Locate the cell with the specified text and output its (x, y) center coordinate. 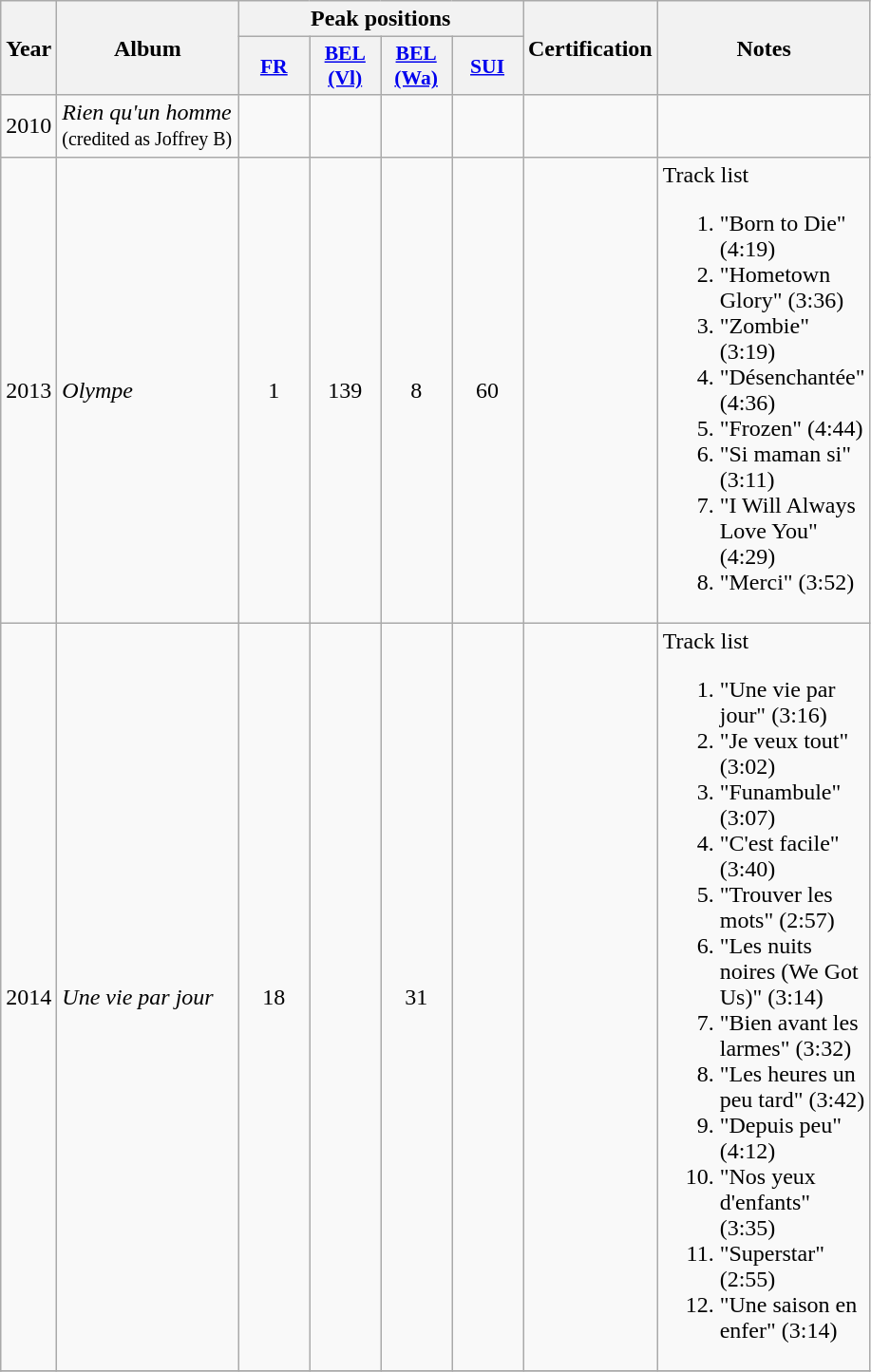
Peak positions (381, 19)
8 (416, 389)
Une vie par jour (148, 997)
FR (274, 66)
SUI (488, 66)
60 (488, 389)
2010 (28, 125)
BEL (Vl) (346, 66)
2013 (28, 389)
Notes (764, 47)
139 (346, 389)
Certification (590, 47)
31 (416, 997)
Year (28, 47)
Album (148, 47)
Olympe (148, 389)
BEL (Wa) (416, 66)
1 (274, 389)
18 (274, 997)
Rien qu'un homme(credited as Joffrey B) (148, 125)
2014 (28, 997)
